Identify which cell holds the provided text, then report its [X, Y] central coordinate. 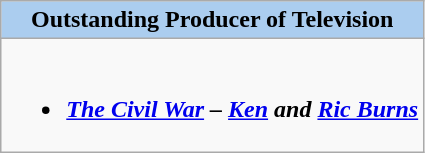
The Civil War – Ken and Ric Burns [212, 96]
Outstanding Producer of Television [212, 20]
